Determine the [X, Y] coordinate at the center of the cell enclosing the given text.  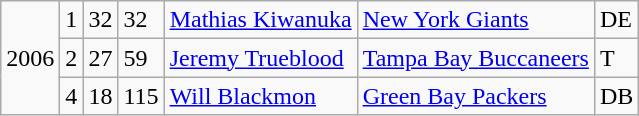
DE [616, 20]
DB [616, 96]
Will Blackmon [260, 96]
Tampa Bay Buccaneers [476, 58]
T [616, 58]
1 [72, 20]
2006 [30, 58]
New York Giants [476, 20]
18 [100, 96]
4 [72, 96]
27 [100, 58]
115 [141, 96]
Mathias Kiwanuka [260, 20]
2 [72, 58]
59 [141, 58]
Green Bay Packers [476, 96]
Jeremy Trueblood [260, 58]
